Return [x, y] of the center of cell containing provided text 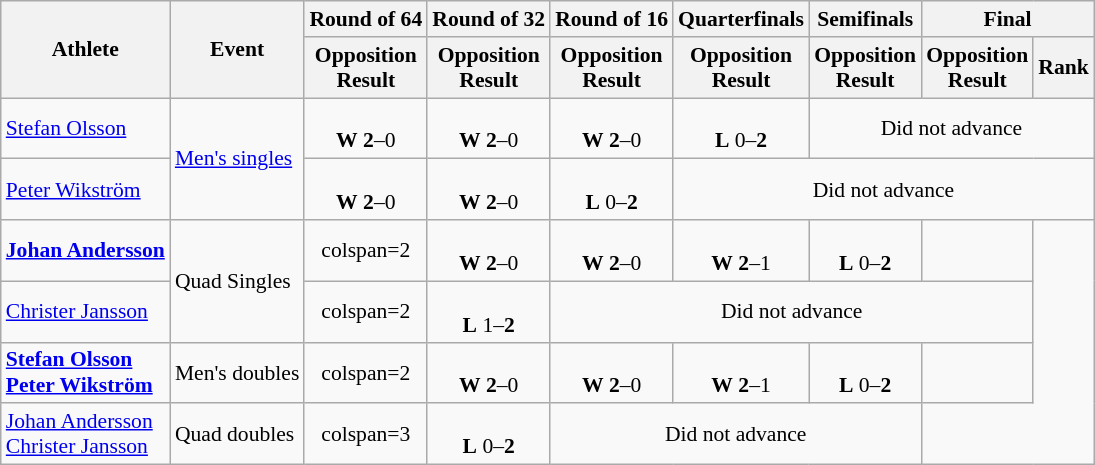
Peter Wikström [86, 190]
Stefan Olsson [86, 128]
Johan AnderssonChrister Jansson [86, 434]
Semifinals [865, 19]
Stefan OlssonPeter Wikström [86, 372]
Quad doubles [238, 434]
Athlete [86, 50]
Christer Jansson [86, 312]
Men's doubles [238, 372]
L 1–2 [488, 312]
Men's singles [238, 159]
Rank [1064, 68]
Round of 64 [366, 19]
Round of 16 [612, 19]
Quarterfinals [741, 19]
Event [238, 50]
Johan Andersson [86, 250]
colspan=3 [366, 434]
Quad Singles [238, 281]
Final [1008, 19]
Round of 32 [488, 19]
